For the text-containing cell, return its midpoint in [X, Y] coordinate format. 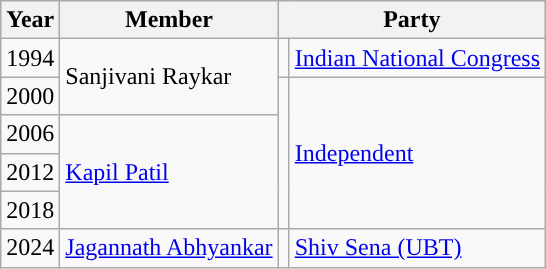
Party [412, 20]
Shiv Sena (UBT) [417, 248]
2018 [30, 210]
Sanjivani Raykar [169, 77]
Member [169, 20]
2012 [30, 172]
Year [30, 20]
Independent [417, 153]
Kapil Patil [169, 172]
2000 [30, 96]
Indian National Congress [417, 58]
Jagannath Abhyankar [169, 248]
1994 [30, 58]
2024 [30, 248]
2006 [30, 134]
